For the text-containing cell, return its midpoint in (X, Y) coordinate format. 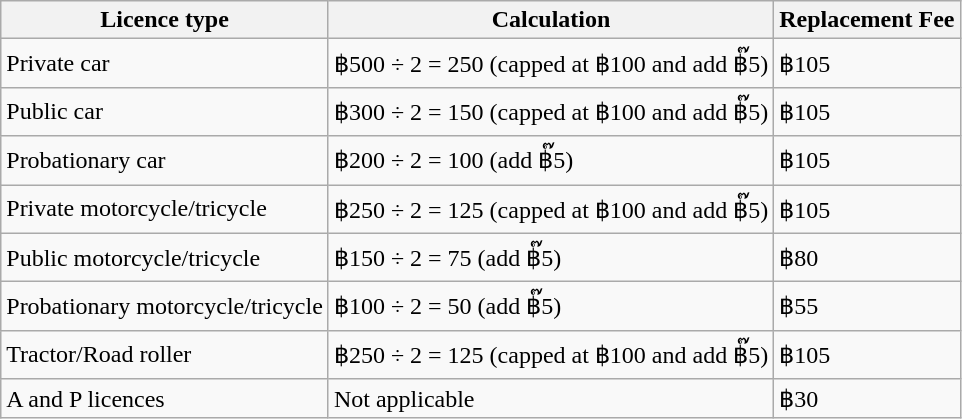
Public car (165, 112)
Private car (165, 64)
A and P licences (165, 399)
Private motorcycle/tricycle (165, 208)
Licence type (165, 20)
฿150 ÷ 2 = 75 (add ฿๊5) (550, 258)
Calculation (550, 20)
Replacement Fee (867, 20)
Not applicable (550, 399)
Probationary car (165, 160)
Public motorcycle/tricycle (165, 258)
฿100 ÷ 2 = 50 (add ฿๊5) (550, 306)
฿300 ÷ 2 = 150 (capped at ฿100 and add ฿๊5) (550, 112)
฿55 (867, 306)
Tractor/Road roller (165, 354)
Probationary motorcycle/tricycle (165, 306)
฿30 (867, 399)
฿80 (867, 258)
฿500 ÷ 2 = 250 (capped at ฿100 and add ฿๊5) (550, 64)
฿200 ÷ 2 = 100 (add ฿๊5) (550, 160)
